Find where the given text appears and provide that cell's center as [x, y] coordinate. 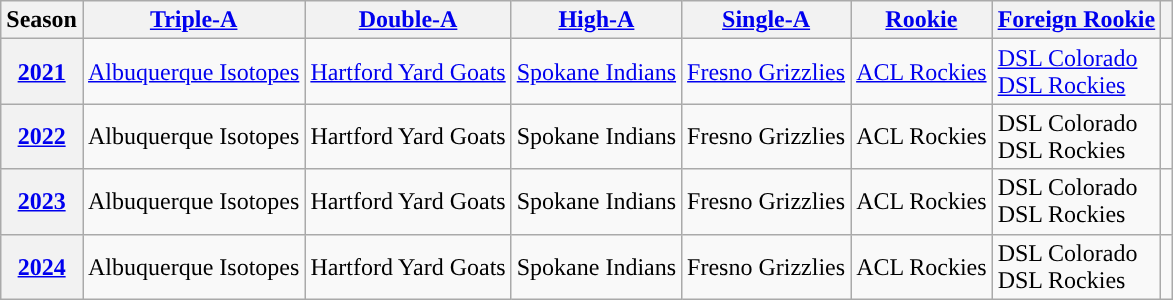
Triple-A [193, 20]
2023 [42, 202]
2022 [42, 136]
Single-A [766, 20]
2024 [42, 266]
Double-A [408, 20]
Season [42, 20]
Rookie [922, 20]
High-A [596, 20]
Foreign Rookie [1076, 20]
2021 [42, 72]
